Identify which cell holds the provided text, then report its [x, y] central coordinate. 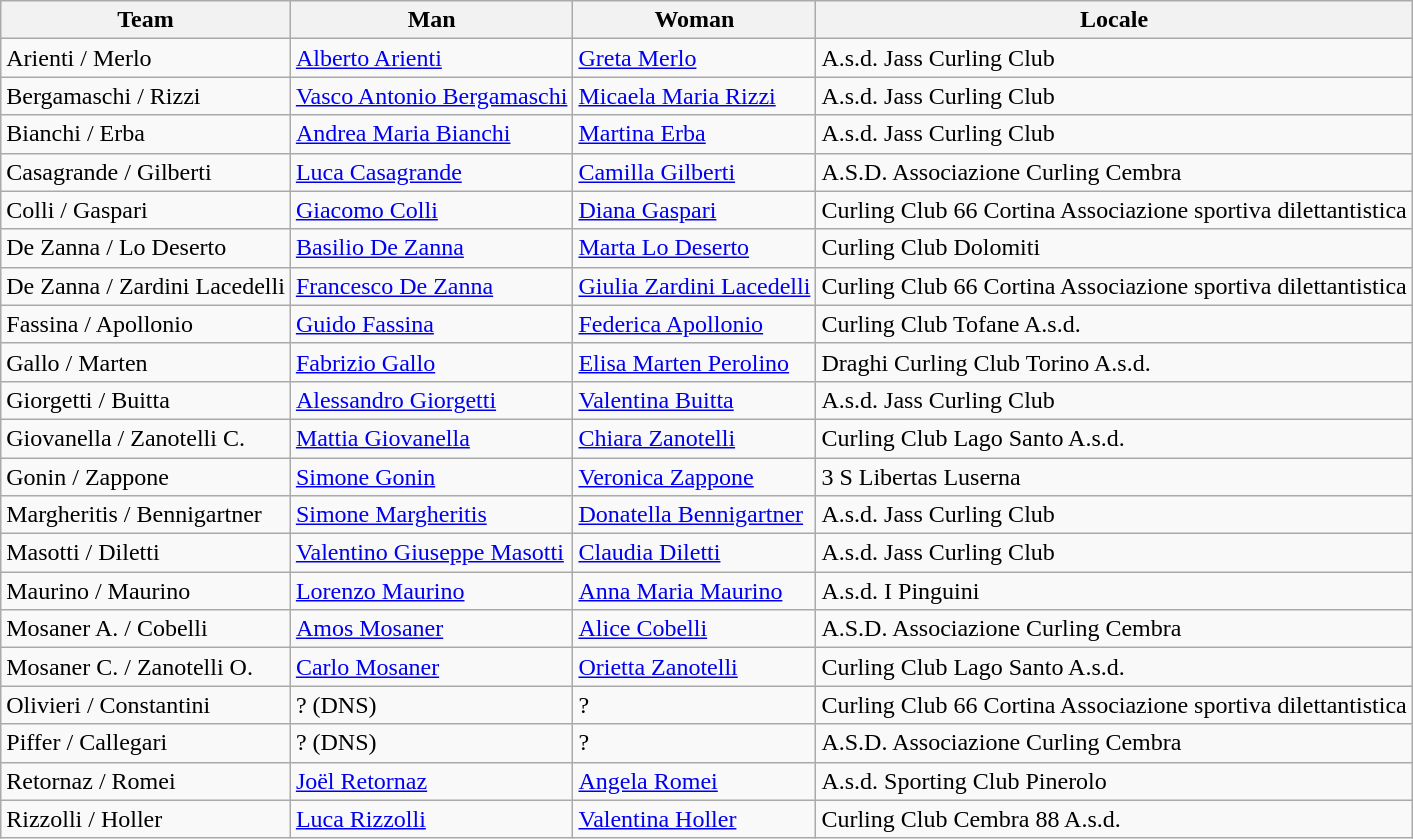
Diana Gaspari [694, 210]
Gonin / Zappone [146, 477]
Mosaner A. / Cobelli [146, 629]
Rizzolli / Holler [146, 819]
Orietta Zanotelli [694, 667]
Lorenzo Maurino [432, 591]
Francesco De Zanna [432, 286]
Arienti / Merlo [146, 58]
Giulia Zardini Lacedelli [694, 286]
Amos Mosaner [432, 629]
A.s.d. Sporting Club Pinerolo [1114, 781]
Locale [1114, 20]
Curling Club Cembra 88 A.s.d. [1114, 819]
Guido Fassina [432, 324]
Joël Retornaz [432, 781]
Giorgetti / Buitta [146, 400]
Basilio De Zanna [432, 248]
Valentina Holler [694, 819]
Curling Club Dolomiti [1114, 248]
3 S Libertas Luserna [1114, 477]
Chiara Zanotelli [694, 438]
Retornaz / Romei [146, 781]
Valentino Giuseppe Masotti [432, 553]
Donatella Bennigartner [694, 515]
De Zanna / Zardini Lacedelli [146, 286]
Fabrizio Gallo [432, 362]
Woman [694, 20]
Team [146, 20]
Claudia Diletti [694, 553]
Maurino / Maurino [146, 591]
Simone Gonin [432, 477]
Curling Club Tofane A.s.d. [1114, 324]
Luca Rizzolli [432, 819]
Bianchi / Erba [146, 134]
Alberto Arienti [432, 58]
Micaela Maria Rizzi [694, 96]
Carlo Mosaner [432, 667]
Piffer / Callegari [146, 743]
Angela Romei [694, 781]
Fassina / Apollonio [146, 324]
Giacomo Colli [432, 210]
Greta Merlo [694, 58]
Martina Erba [694, 134]
Federica Apollonio [694, 324]
Alessandro Giorgetti [432, 400]
Draghi Curling Club Torino A.s.d. [1114, 362]
Luca Casagrande [432, 172]
Camilla Gilberti [694, 172]
Bergamaschi / Rizzi [146, 96]
Colli / Gaspari [146, 210]
De Zanna / Lo Deserto [146, 248]
Olivieri / Constantini [146, 705]
Anna Maria Maurino [694, 591]
Mosaner C. / Zanotelli O. [146, 667]
Casagrande / Gilberti [146, 172]
Elisa Marten Perolino [694, 362]
Masotti / Diletti [146, 553]
Gallo / Marten [146, 362]
Andrea Maria Bianchi [432, 134]
Marta Lo Deserto [694, 248]
Giovanella / Zanotelli C. [146, 438]
A.s.d. I Pinguini [1114, 591]
Alice Cobelli [694, 629]
Margheritis / Bennigartner [146, 515]
Valentina Buitta [694, 400]
Vasco Antonio Bergamaschi [432, 96]
Man [432, 20]
Simone Margheritis [432, 515]
Veronica Zappone [694, 477]
Mattia Giovanella [432, 438]
